From the cell containing the given text, extract its center point as [x, y] coordinate. 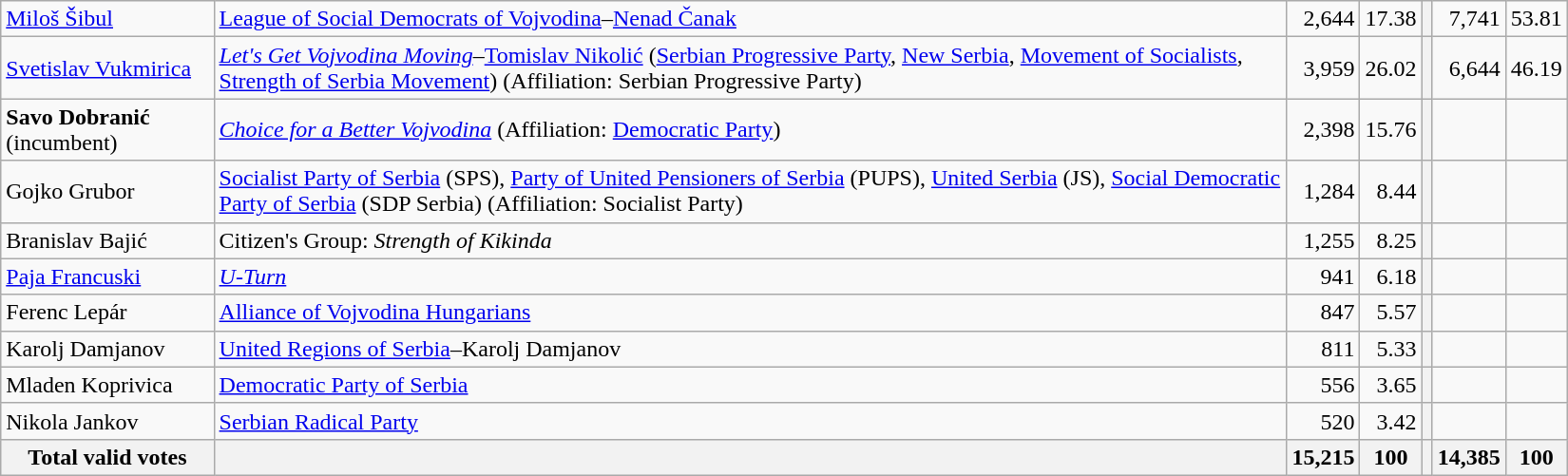
3,959 [1323, 68]
Branislav Bajić [107, 240]
3.65 [1391, 385]
Savo Dobranić (incumbent) [107, 129]
26.02 [1391, 68]
Serbian Radical Party [751, 421]
5.33 [1391, 349]
Ferenc Lepár [107, 313]
8.25 [1391, 240]
Karolj Damjanov [107, 349]
46.19 [1536, 68]
Paja Francuski [107, 276]
Mladen Koprivica [107, 385]
847 [1323, 313]
14,385 [1469, 457]
Miloš Šibul [107, 19]
U-Turn [751, 276]
Gojko Grubor [107, 192]
Nikola Jankov [107, 421]
8.44 [1391, 192]
United Regions of Serbia–Karolj Damjanov [751, 349]
Citizen's Group: Strength of Kikinda [751, 240]
7,741 [1469, 19]
2,644 [1323, 19]
Svetislav Vukmirica [107, 68]
1,284 [1323, 192]
Choice for a Better Vojvodina (Affiliation: Democratic Party) [751, 129]
6,644 [1469, 68]
15.76 [1391, 129]
5.57 [1391, 313]
League of Social Democrats of Vojvodina–Nenad Čanak [751, 19]
1,255 [1323, 240]
17.38 [1391, 19]
941 [1323, 276]
Alliance of Vojvodina Hungarians [751, 313]
811 [1323, 349]
6.18 [1391, 276]
15,215 [1323, 457]
556 [1323, 385]
Democratic Party of Serbia [751, 385]
3.42 [1391, 421]
520 [1323, 421]
2,398 [1323, 129]
53.81 [1536, 19]
Total valid votes [107, 457]
